Determine the (x, y) coordinate at the center of the cell enclosing the given text.  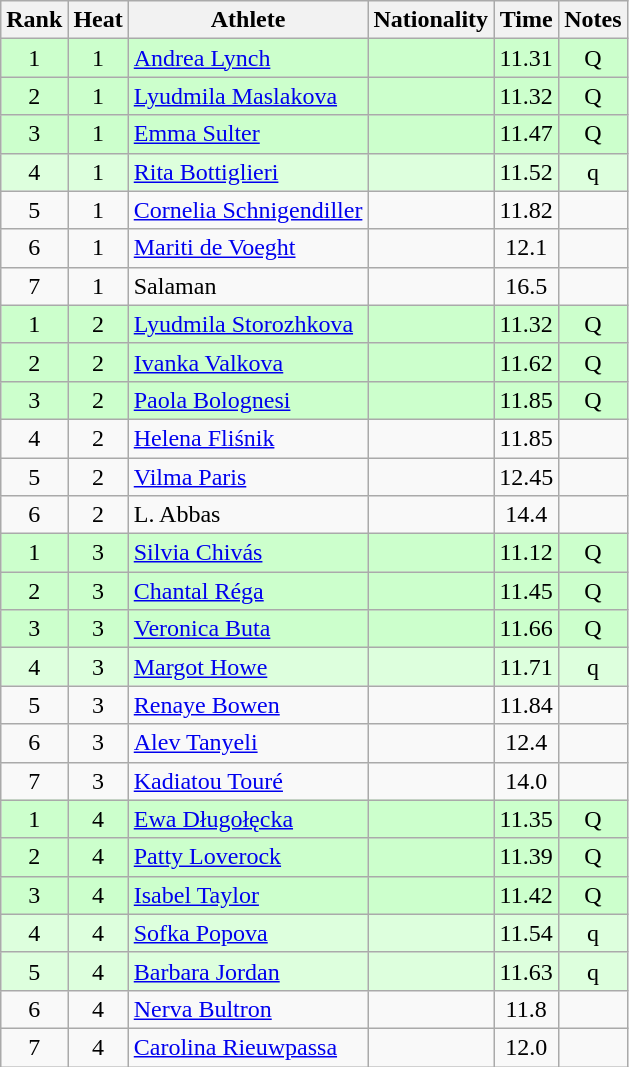
Time (526, 20)
11.47 (526, 134)
11.39 (526, 857)
Chantal Réga (248, 591)
Carolina Rieuwpassa (248, 1047)
Paola Bolognesi (248, 400)
Rank (34, 20)
11.8 (526, 1009)
11.66 (526, 629)
Isabel Taylor (248, 895)
16.5 (526, 286)
11.31 (526, 58)
12.1 (526, 248)
Emma Sulter (248, 134)
11.62 (526, 362)
Veronica Buta (248, 629)
11.63 (526, 971)
Notes (593, 20)
11.42 (526, 895)
11.12 (526, 553)
Ivanka Valkova (248, 362)
Cornelia Schnigendiller (248, 210)
11.35 (526, 819)
Barbara Jordan (248, 971)
11.84 (526, 705)
11.54 (526, 933)
Patty Loverock (248, 857)
11.45 (526, 591)
Alev Tanyeli (248, 743)
Silvia Chivás (248, 553)
Nationality (431, 20)
14.0 (526, 781)
Rita Bottiglieri (248, 172)
14.4 (526, 515)
12.0 (526, 1047)
11.71 (526, 667)
Ewa Długołęcka (248, 819)
Helena Fliśnik (248, 438)
Sofka Popova (248, 933)
12.4 (526, 743)
Renaye Bowen (248, 705)
Nerva Bultron (248, 1009)
Lyudmila Maslakova (248, 96)
Andrea Lynch (248, 58)
11.82 (526, 210)
Salaman (248, 286)
Lyudmila Storozhkova (248, 324)
12.45 (526, 477)
L. Abbas (248, 515)
Heat (98, 20)
Kadiatou Touré (248, 781)
Vilma Paris (248, 477)
11.52 (526, 172)
Athlete (248, 20)
Margot Howe (248, 667)
Mariti de Voeght (248, 248)
